From the cell containing the given text, extract its center point as [x, y] coordinate. 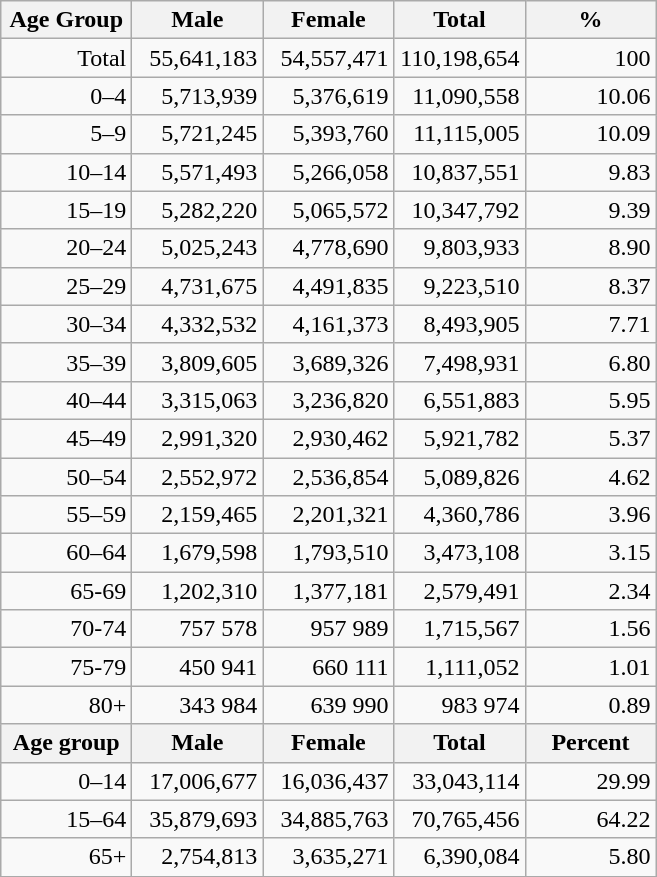
75-79 [66, 667]
9.39 [590, 210]
1.56 [590, 629]
2,159,465 [198, 515]
16,036,437 [328, 781]
450 941 [198, 667]
5–9 [66, 134]
10,837,551 [460, 172]
2,552,972 [198, 477]
7,498,931 [460, 362]
5,713,939 [198, 96]
4,778,690 [328, 248]
3,689,326 [328, 362]
3.96 [590, 515]
5,282,220 [198, 210]
1,202,310 [198, 591]
5,721,245 [198, 134]
4,161,373 [328, 324]
5,571,493 [198, 172]
3,635,271 [328, 857]
11,115,005 [460, 134]
8,493,905 [460, 324]
% [590, 20]
2.34 [590, 591]
Age group [66, 743]
2,201,321 [328, 515]
10.09 [590, 134]
5,025,243 [198, 248]
2,536,854 [328, 477]
5.37 [590, 438]
20–24 [66, 248]
5,393,760 [328, 134]
80+ [66, 705]
35–39 [66, 362]
2,930,462 [328, 438]
5,065,572 [328, 210]
639 990 [328, 705]
9.83 [590, 172]
34,885,763 [328, 819]
6,390,084 [460, 857]
4,332,532 [198, 324]
10,347,792 [460, 210]
1,679,598 [198, 553]
1,111,052 [460, 667]
35,879,693 [198, 819]
15–64 [66, 819]
54,557,471 [328, 58]
65+ [66, 857]
3.15 [590, 553]
0.89 [590, 705]
50–54 [66, 477]
2,754,813 [198, 857]
4,360,786 [460, 515]
3,236,820 [328, 400]
343 984 [198, 705]
5,089,826 [460, 477]
1,715,567 [460, 629]
7.71 [590, 324]
30–34 [66, 324]
64.22 [590, 819]
55–59 [66, 515]
9,223,510 [460, 286]
2,991,320 [198, 438]
957 989 [328, 629]
70,765,456 [460, 819]
2,579,491 [460, 591]
8.90 [590, 248]
5.80 [590, 857]
3,809,605 [198, 362]
Age Group [66, 20]
55,641,183 [198, 58]
6.80 [590, 362]
8.37 [590, 286]
0–4 [66, 96]
1.01 [590, 667]
10.06 [590, 96]
29.99 [590, 781]
11,090,558 [460, 96]
40–44 [66, 400]
60–64 [66, 553]
757 578 [198, 629]
4.62 [590, 477]
9,803,933 [460, 248]
983 974 [460, 705]
660 111 [328, 667]
10–14 [66, 172]
17,006,677 [198, 781]
Percent [590, 743]
6,551,883 [460, 400]
3,473,108 [460, 553]
25–29 [66, 286]
5,921,782 [460, 438]
4,491,835 [328, 286]
3,315,063 [198, 400]
5,266,058 [328, 172]
45–49 [66, 438]
0–14 [66, 781]
33,043,114 [460, 781]
5,376,619 [328, 96]
15–19 [66, 210]
1,377,181 [328, 591]
100 [590, 58]
4,731,675 [198, 286]
5.95 [590, 400]
110,198,654 [460, 58]
70-74 [66, 629]
65-69 [66, 591]
1,793,510 [328, 553]
